For the text-containing cell, return its midpoint in [X, Y] coordinate format. 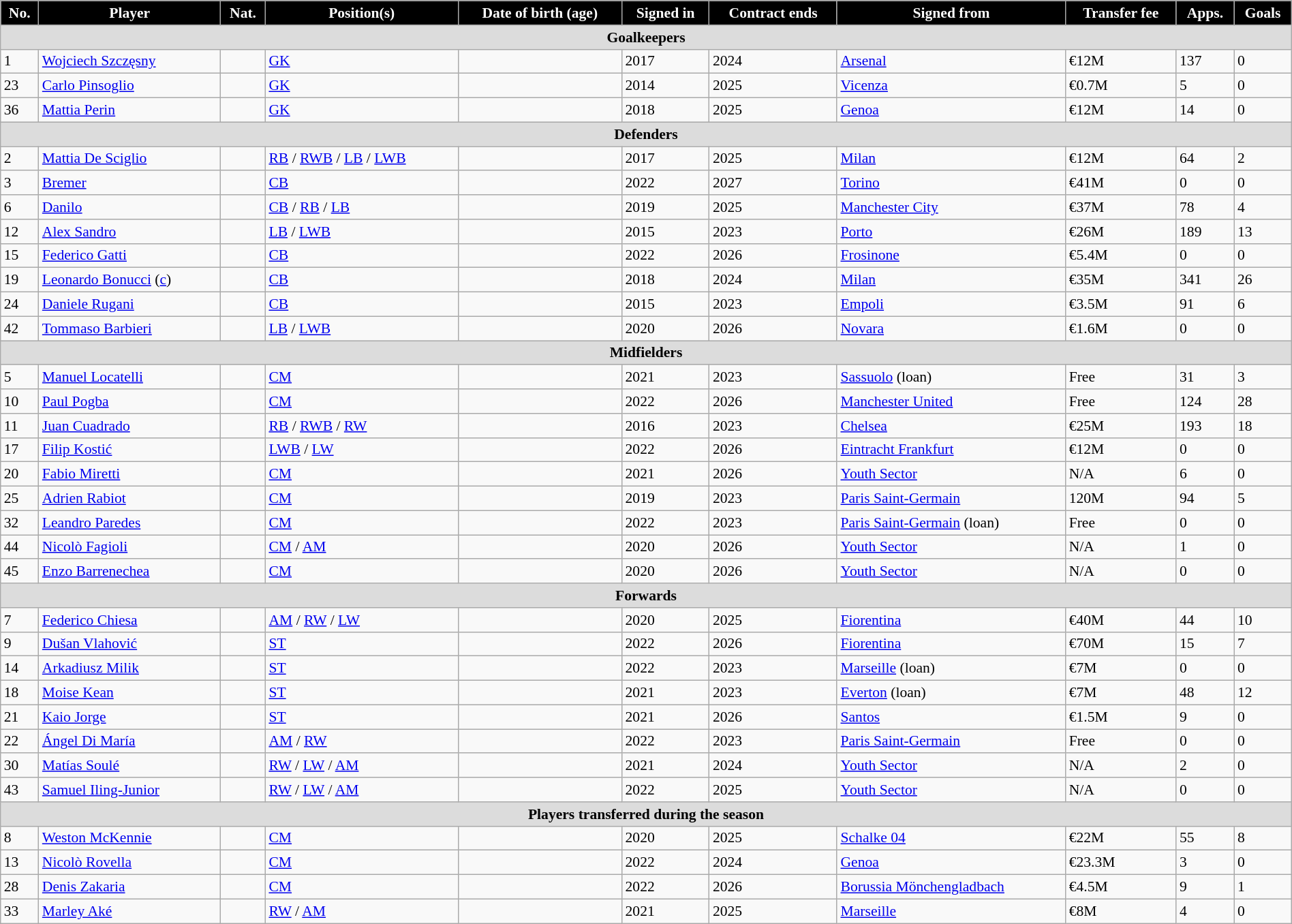
AM / RW [361, 741]
Fabio Miretti [129, 474]
€37M [1121, 207]
Forwards [646, 596]
€26M [1121, 232]
17 [20, 450]
64 [1205, 159]
Dušan Vlahović [129, 644]
78 [1205, 207]
Nicolò Fagioli [129, 547]
Borussia Mönchengladbach [951, 887]
CM / AM [361, 547]
Mattia De Sciglio [129, 159]
Manchester City [951, 207]
RB / RWB / LB / LWB [361, 159]
Alex Sandro [129, 232]
189 [1205, 232]
Marseille [951, 911]
Player [129, 13]
Novara [951, 328]
Frosinone [951, 256]
Samuel Iling-Junior [129, 790]
25 [20, 499]
€70M [1121, 644]
55 [1205, 838]
Arkadiusz Milik [129, 668]
€8M [1121, 911]
Apps. [1205, 13]
€0.7M [1121, 86]
Porto [951, 232]
Transfer fee [1121, 13]
€40M [1121, 620]
43 [20, 790]
Date of birth (age) [540, 13]
23 [20, 86]
36 [20, 110]
Kaio Jorge [129, 717]
Torino [951, 183]
Matías Soulé [129, 766]
Juan Cuadrado [129, 426]
33 [20, 911]
Paul Pogba [129, 401]
Arsenal [951, 61]
30 [20, 766]
Position(s) [361, 13]
RB / RWB / RW [361, 426]
Federico Chiesa [129, 620]
€5.4M [1121, 256]
Signed from [951, 13]
91 [1205, 305]
Denis Zakaria [129, 887]
Federico Gatti [129, 256]
Nicolò Rovella [129, 863]
€3.5M [1121, 305]
Leandro Paredes [129, 523]
20 [20, 474]
Eintracht Frankfurt [951, 450]
Vicenza [951, 86]
€22M [1121, 838]
11 [20, 426]
Filip Kostić [129, 450]
AM / RW / LW [361, 620]
Leonardo Bonucci (c) [129, 280]
26 [1263, 280]
45 [20, 572]
Mattia Perin [129, 110]
Adrien Rabiot [129, 499]
€35M [1121, 280]
Nat. [243, 13]
€23.3M [1121, 863]
Moise Kean [129, 693]
2014 [666, 86]
24 [20, 305]
Marley Aké [129, 911]
Goalkeepers [646, 37]
Wojciech Szczęsny [129, 61]
€25M [1121, 426]
Santos [951, 717]
No. [20, 13]
Carlo Pinsoglio [129, 86]
341 [1205, 280]
Sassuolo (loan) [951, 378]
€1.6M [1121, 328]
Signed in [666, 13]
Goals [1263, 13]
Everton (loan) [951, 693]
21 [20, 717]
Daniele Rugani [129, 305]
€1.5M [1121, 717]
137 [1205, 61]
Players transferred during the season [646, 814]
Weston McKennie [129, 838]
Defenders [646, 134]
Chelsea [951, 426]
120M [1121, 499]
42 [20, 328]
Manchester United [951, 401]
LWB / LW [361, 450]
€41M [1121, 183]
Manuel Locatelli [129, 378]
Midfielders [646, 353]
€4.5M [1121, 887]
2027 [773, 183]
CB / RB / LB [361, 207]
19 [20, 280]
124 [1205, 401]
193 [1205, 426]
Tommaso Barbieri [129, 328]
Empoli [951, 305]
2016 [666, 426]
94 [1205, 499]
Danilo [129, 207]
Ángel Di María [129, 741]
22 [20, 741]
Enzo Barrenechea [129, 572]
Marseille (loan) [951, 668]
48 [1205, 693]
Bremer [129, 183]
31 [1205, 378]
32 [20, 523]
RW / AM [361, 911]
Contract ends [773, 13]
Paris Saint-Germain (loan) [951, 523]
Schalke 04 [951, 838]
